Scan for the cell matching the given text and deliver its [x, y] coordinate at center. 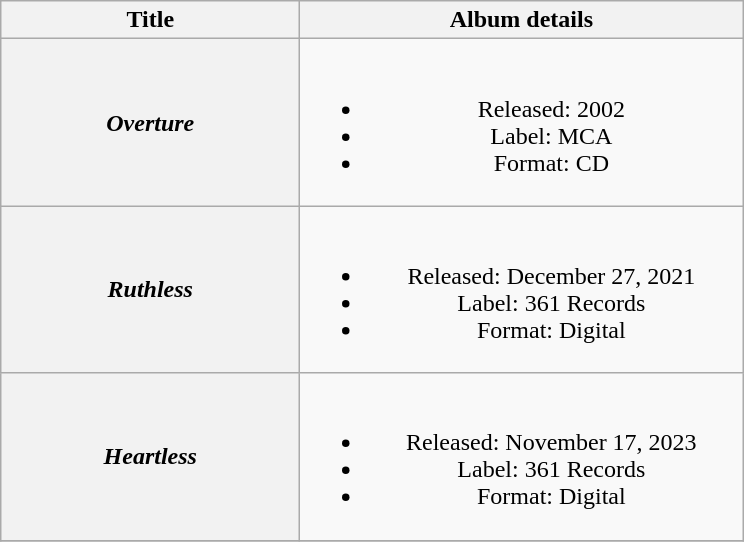
Overture [150, 122]
Released: November 17, 2023Label: 361 RecordsFormat: Digital [522, 456]
Title [150, 20]
Album details [522, 20]
Heartless [150, 456]
Released: December 27, 2021Label: 361 RecordsFormat: Digital [522, 290]
Released: 2002Label: MCAFormat: CD [522, 122]
Ruthless [150, 290]
